Scan for the cell matching the given text and deliver its (x, y) coordinate at center. 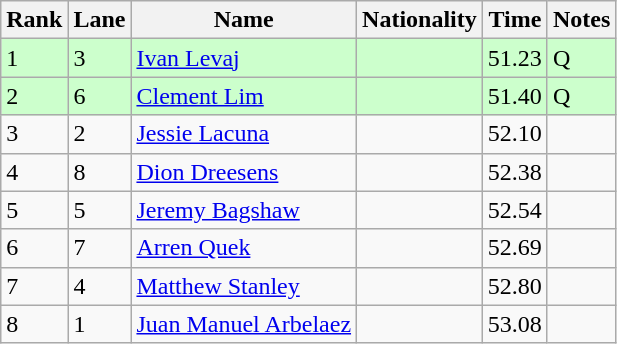
52.54 (514, 210)
Lane (100, 20)
52.10 (514, 134)
Juan Manuel Arbelaez (244, 324)
Time (514, 20)
Clement Lim (244, 96)
Notes (581, 20)
Name (244, 20)
Matthew Stanley (244, 286)
Arren Quek (244, 248)
Dion Dreesens (244, 172)
52.80 (514, 286)
Jeremy Bagshaw (244, 210)
51.40 (514, 96)
Ivan Levaj (244, 58)
53.08 (514, 324)
Rank (34, 20)
52.69 (514, 248)
Nationality (420, 20)
52.38 (514, 172)
51.23 (514, 58)
Jessie Lacuna (244, 134)
